Return (X, Y) of the center of cell containing provided text 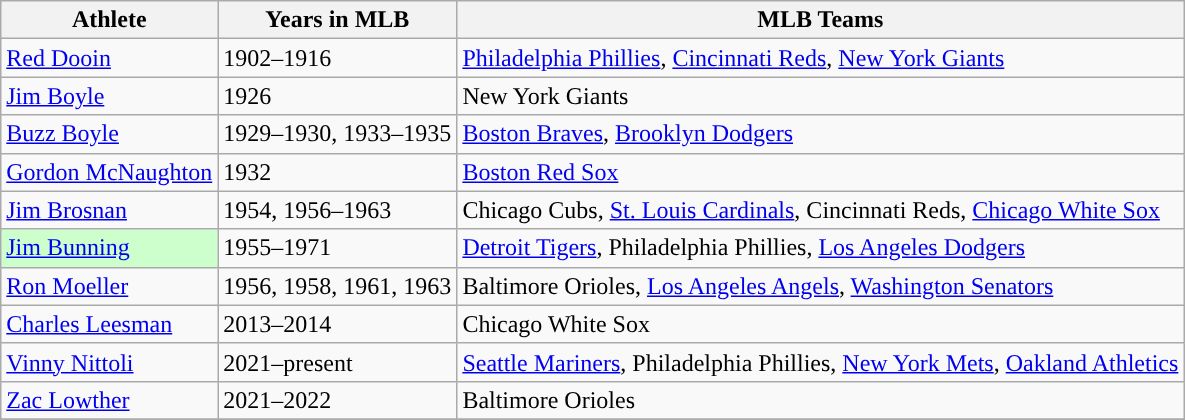
1955–1971 (338, 248)
Baltimore Orioles (820, 400)
Boston Braves, Brooklyn Dodgers (820, 134)
Zac Lowther (110, 400)
Boston Red Sox (820, 172)
2021–2022 (338, 400)
Detroit Tigers, Philadelphia Phillies, Los Angeles Dodgers (820, 248)
Philadelphia Phillies, Cincinnati Reds, New York Giants (820, 58)
Jim Brosnan (110, 210)
1932 (338, 172)
MLB Teams (820, 20)
1929–1930, 1933–1935 (338, 134)
2013–2014 (338, 324)
1954, 1956–1963 (338, 210)
Baltimore Orioles, Los Angeles Angels, Washington Senators (820, 286)
2021–present (338, 362)
Gordon McNaughton (110, 172)
New York Giants (820, 96)
Seattle Mariners, Philadelphia Phillies, New York Mets, Oakland Athletics (820, 362)
Jim Bunning (110, 248)
Chicago White Sox (820, 324)
Ron Moeller (110, 286)
1956, 1958, 1961, 1963 (338, 286)
Red Dooin (110, 58)
Jim Boyle (110, 96)
1926 (338, 96)
Chicago Cubs, St. Louis Cardinals, Cincinnati Reds, Chicago White Sox (820, 210)
Charles Leesman (110, 324)
Vinny Nittoli (110, 362)
1902–1916 (338, 58)
Years in MLB (338, 20)
Buzz Boyle (110, 134)
Athlete (110, 20)
